From the cell containing the given text, extract its center point as [X, Y] coordinate. 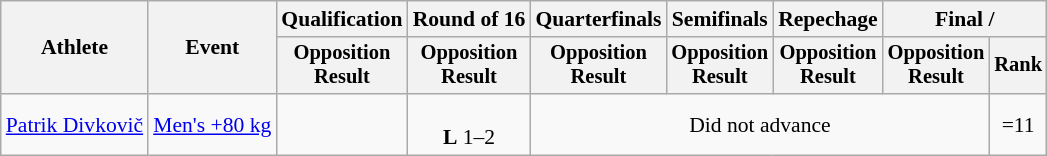
Final / [965, 19]
Round of 16 [470, 19]
Men's +80 kg [212, 124]
=11 [1018, 124]
Did not advance [760, 124]
Semifinals [720, 19]
L 1–2 [470, 124]
Repechage [828, 19]
Quarterfinals [598, 19]
Qualification [342, 19]
Athlete [74, 48]
Patrik Divkovič [74, 124]
Event [212, 48]
Rank [1018, 66]
